Find where the given text appears and provide that cell's center as [x, y] coordinate. 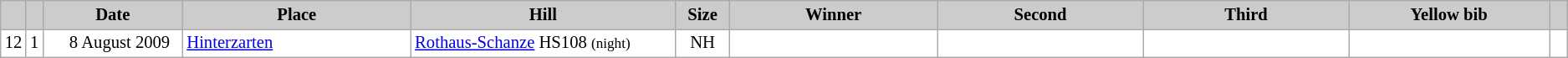
12 [13, 43]
Third [1246, 14]
8 August 2009 [112, 43]
1 [34, 43]
Size [702, 14]
Yellow bib [1448, 14]
Winner [834, 14]
Second [1040, 14]
Date [112, 14]
Hinterzarten [296, 43]
NH [702, 43]
Place [296, 14]
Hill [543, 14]
Rothaus-Schanze HS108 (night) [543, 43]
